Extract the (X, Y) coordinate from the center of the cell holding the provided text.  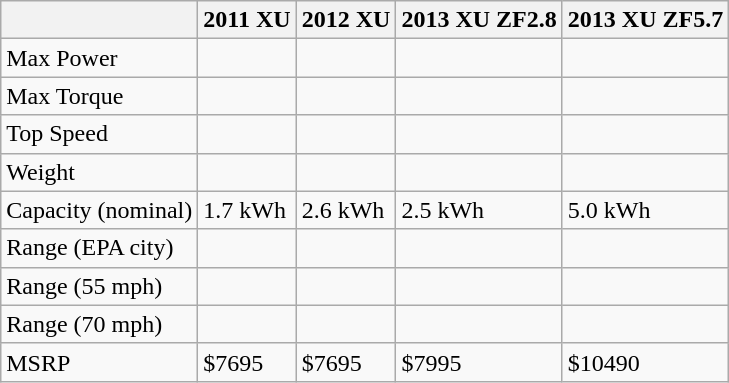
MSRP (100, 362)
Range (EPA city) (100, 248)
Max Power (100, 58)
$10490 (645, 362)
Top Speed (100, 134)
5.0 kWh (645, 210)
Capacity (nominal) (100, 210)
2.6 kWh (346, 210)
Max Torque (100, 96)
2013 XU ZF2.8 (479, 20)
$7995 (479, 362)
Weight (100, 172)
2011 XU (247, 20)
2013 XU ZF5.7 (645, 20)
Range (55 mph) (100, 286)
1.7 kWh (247, 210)
2012 XU (346, 20)
2.5 kWh (479, 210)
Range (70 mph) (100, 324)
